Capture the cell that displays the provided text and extract its [x, y] central coordinate. 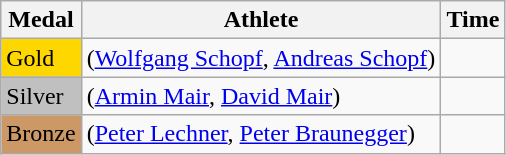
(Peter Lechner, Peter Braunegger) [261, 134]
(Armin Mair, David Mair) [261, 96]
Bronze [41, 134]
Athlete [261, 20]
(Wolfgang Schopf, Andreas Schopf) [261, 58]
Medal [41, 20]
Time [473, 20]
Gold [41, 58]
Silver [41, 96]
